Return the (X, Y) coordinate for the center point of the cell that contains the specified text.  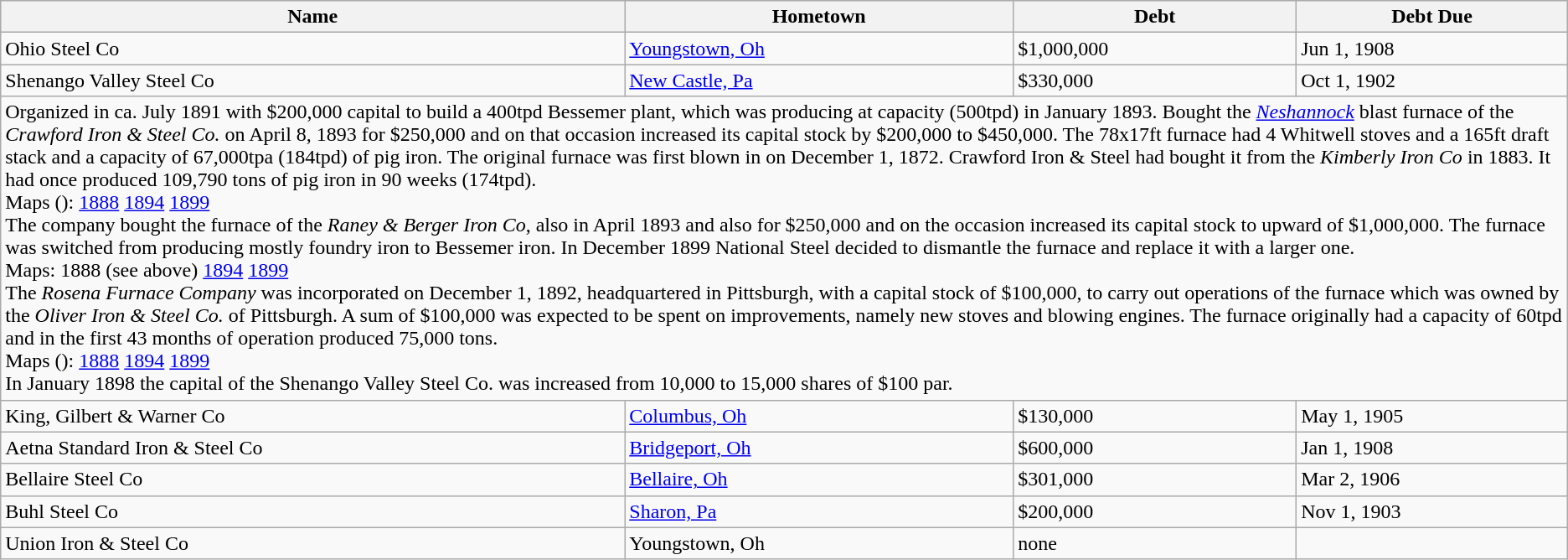
Oct 1, 1902 (1432, 80)
King, Gilbert & Warner Co (313, 416)
Union Iron & Steel Co (313, 543)
$600,000 (1155, 448)
$1,000,000 (1155, 49)
Shenango Valley Steel Co (313, 80)
Bridgeport, Oh (819, 448)
Debt Due (1432, 17)
$200,000 (1155, 511)
Name (313, 17)
$330,000 (1155, 80)
Hometown (819, 17)
Buhl Steel Co (313, 511)
Debt (1155, 17)
$301,000 (1155, 480)
May 1, 1905 (1432, 416)
Bellaire, Oh (819, 480)
Mar 2, 1906 (1432, 480)
Columbus, Oh (819, 416)
New Castle, Pa (819, 80)
Jan 1, 1908 (1432, 448)
$130,000 (1155, 416)
Jun 1, 1908 (1432, 49)
Sharon, Pa (819, 511)
Nov 1, 1903 (1432, 511)
Bellaire Steel Co (313, 480)
Aetna Standard Iron & Steel Co (313, 448)
Ohio Steel Co (313, 49)
none (1155, 543)
